Detect which cell encompasses the target text, then output its (X, Y) center coordinate. 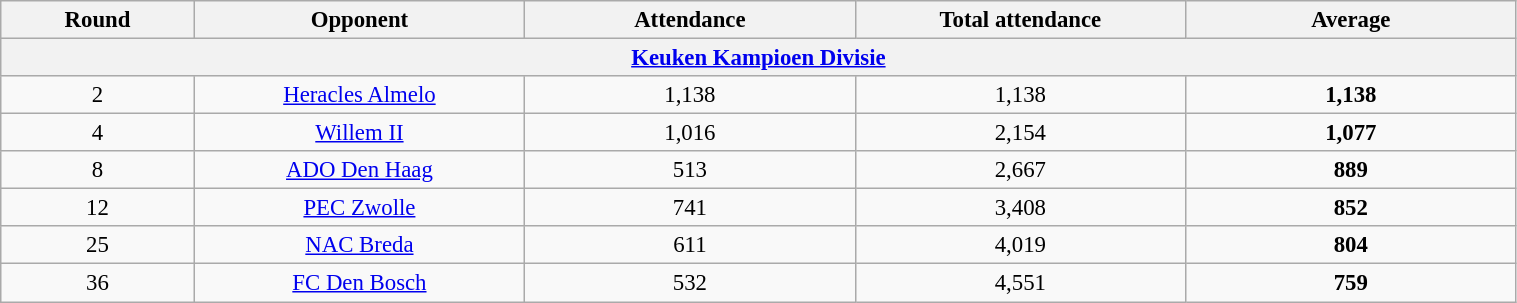
PEC Zwolle (359, 208)
804 (1351, 245)
889 (1351, 170)
741 (690, 208)
Round (98, 20)
611 (690, 245)
2,667 (1020, 170)
1,077 (1351, 133)
Attendance (690, 20)
FC Den Bosch (359, 283)
759 (1351, 283)
4,019 (1020, 245)
Keuken Kampioen Divisie (758, 58)
Willem II (359, 133)
Opponent (359, 20)
25 (98, 245)
Heracles Almelo (359, 95)
NAC Breda (359, 245)
12 (98, 208)
8 (98, 170)
Average (1351, 20)
Total attendance (1020, 20)
ADO Den Haag (359, 170)
2 (98, 95)
2,154 (1020, 133)
532 (690, 283)
4 (98, 133)
36 (98, 283)
3,408 (1020, 208)
513 (690, 170)
852 (1351, 208)
4,551 (1020, 283)
1,016 (690, 133)
